Locate the cell with the specified text and output its (x, y) center coordinate. 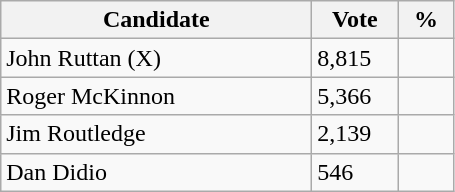
Vote (355, 20)
2,139 (355, 134)
8,815 (355, 58)
546 (355, 172)
John Ruttan (X) (156, 58)
% (426, 20)
Dan Didio (156, 172)
Roger McKinnon (156, 96)
Jim Routledge (156, 134)
Candidate (156, 20)
5,366 (355, 96)
